Detect which cell encompasses the target text, then output its (X, Y) center coordinate. 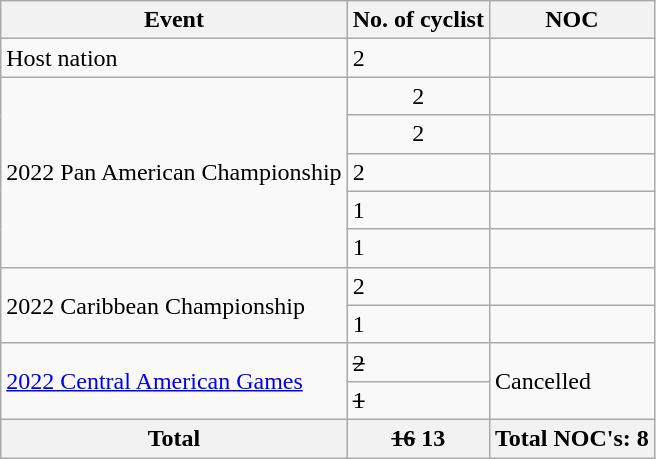
16 13 (418, 438)
Total (174, 438)
NOC (572, 20)
2022 Caribbean Championship (174, 305)
Host nation (174, 58)
2022 Central American Games (174, 381)
2022 Pan American Championship (174, 172)
No. of cyclist (418, 20)
Event (174, 20)
Total NOC's: 8 (572, 438)
Cancelled (572, 381)
